Provide the [x, y] coordinate of the cell's center where the given text is located.  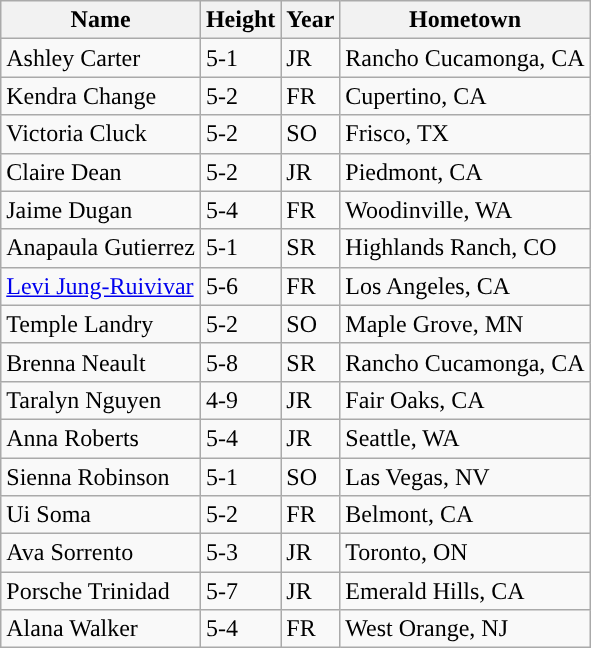
Jaime Dugan [101, 210]
Belmont, CA [465, 515]
Anapaula Gutierrez [101, 248]
Hometown [465, 20]
Ui Soma [101, 515]
Kendra Change [101, 96]
Highlands Ranch, CO [465, 248]
Year [310, 20]
Height [240, 20]
5-3 [240, 553]
5-7 [240, 591]
5-8 [240, 362]
Woodinville, WA [465, 210]
Victoria Cluck [101, 134]
West Orange, NJ [465, 629]
Ava Sorrento [101, 553]
Los Angeles, CA [465, 286]
Toronto, ON [465, 553]
Alana Walker [101, 629]
Emerald Hills, CA [465, 591]
Porsche Trinidad [101, 591]
Cupertino, CA [465, 96]
Name [101, 20]
Brenna Neault [101, 362]
Levi Jung-Ruivivar [101, 286]
Anna Roberts [101, 438]
Temple Landry [101, 324]
Maple Grove, MN [465, 324]
5-6 [240, 286]
4-9 [240, 400]
Seattle, WA [465, 438]
Fair Oaks, CA [465, 400]
Las Vegas, NV [465, 477]
Taralyn Nguyen [101, 400]
Ashley Carter [101, 58]
Claire Dean [101, 172]
Sienna Robinson [101, 477]
Piedmont, CA [465, 172]
Frisco, TX [465, 134]
